Provide the [X, Y] coordinate of the cell's center where the given text is located.  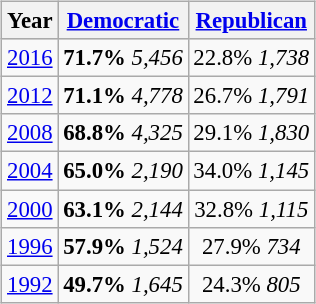
24.3% 805 [251, 284]
26.7% 1,791 [251, 96]
1992 [30, 284]
65.0% 2,190 [123, 171]
71.1% 4,778 [123, 96]
Democratic [123, 21]
27.9% 734 [251, 246]
1996 [30, 246]
71.7% 5,456 [123, 58]
49.7% 1,645 [123, 284]
2012 [30, 96]
2016 [30, 58]
34.0% 1,145 [251, 171]
2004 [30, 171]
57.9% 1,524 [123, 246]
Year [30, 21]
32.8% 1,115 [251, 209]
29.1% 1,830 [251, 133]
Republican [251, 21]
22.8% 1,738 [251, 58]
2008 [30, 133]
68.8% 4,325 [123, 133]
2000 [30, 209]
63.1% 2,144 [123, 209]
